Determine the (x, y) coordinate at the center of the cell enclosing the given text.  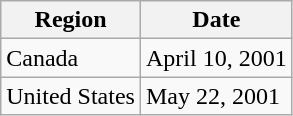
United States (71, 96)
May 22, 2001 (216, 96)
April 10, 2001 (216, 58)
Date (216, 20)
Canada (71, 58)
Region (71, 20)
